Extract the (X, Y) coordinate from the center of the cell holding the provided text.  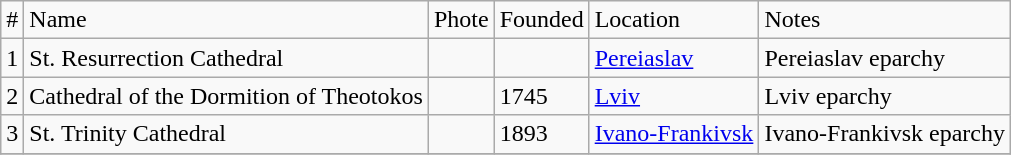
Cathedral of the Dormition of Theotokos (226, 96)
1893 (542, 134)
Pereiaslav (674, 58)
Notes (885, 20)
Name (226, 20)
Location (674, 20)
Ivano-Frankivsk eparchy (885, 134)
1 (12, 58)
3 (12, 134)
2 (12, 96)
# (12, 20)
St. Trinity Cathedral (226, 134)
St. Resurrection Cathedral (226, 58)
Pereiaslav eparchy (885, 58)
Founded (542, 20)
Phote (461, 20)
Ivano-Frankivsk (674, 134)
1745 (542, 96)
Lviv (674, 96)
Lviv eparchy (885, 96)
